Determine the [x, y] coordinate at the center of the cell enclosing the given text.  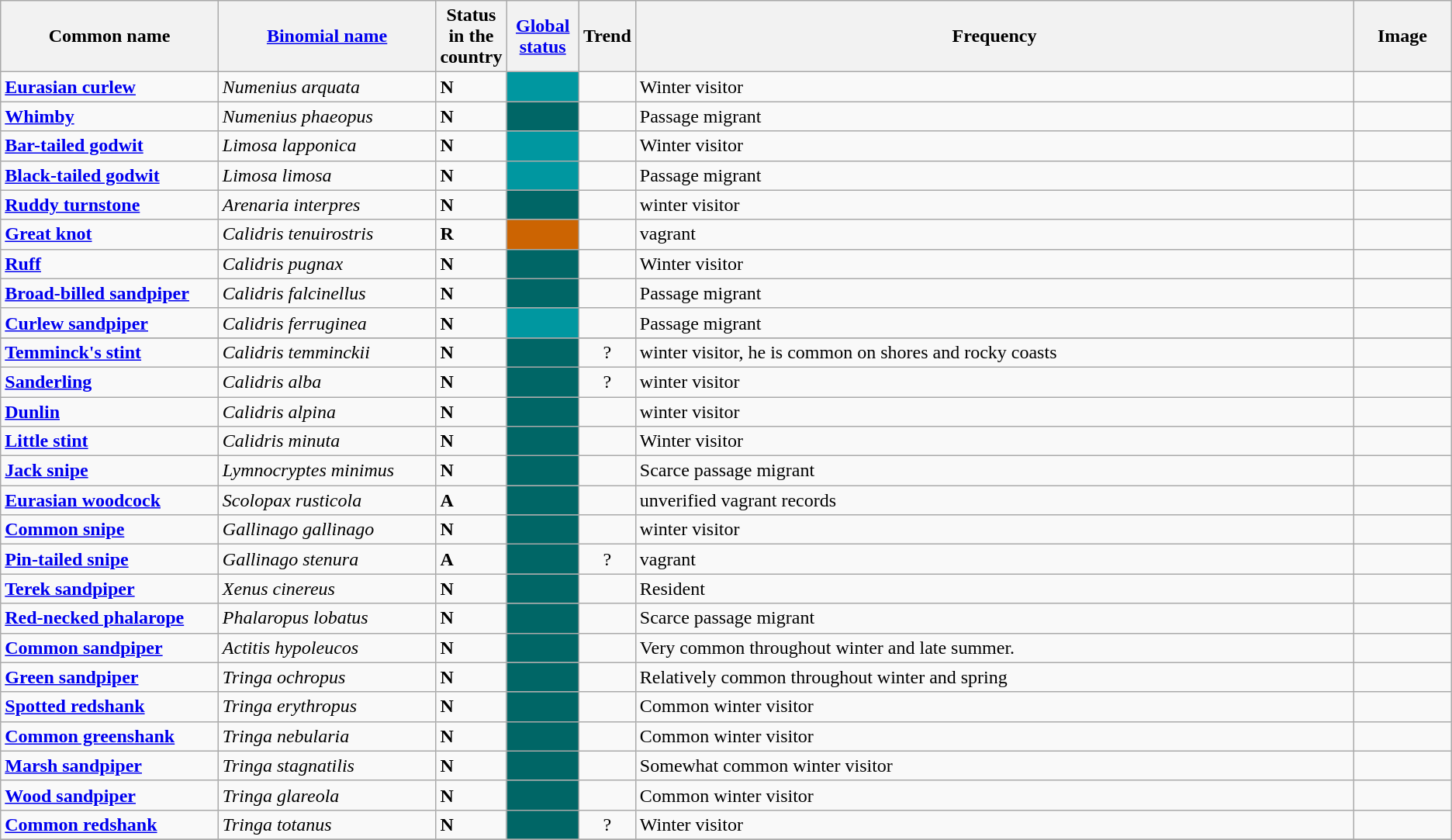
Common greenshank [110, 736]
Tringa ochropus [327, 677]
Eurasian woodcock [110, 500]
Whimby [110, 116]
Gallinago gallinago [327, 530]
Numenius arquata [327, 87]
Red-necked phalarope [110, 618]
Calidris alpina [327, 412]
Tringa totanus [327, 824]
Marsh sandpiper [110, 766]
Tringa erythropus [327, 707]
Relatively common throughout winter and spring [994, 677]
Scolopax rusticola [327, 500]
Black-tailed godwit [110, 175]
Ruff [110, 264]
Tringa glareola [327, 795]
Temminck's stint [110, 352]
Calidris minuta [327, 441]
Arenaria interpres [327, 205]
Spotted redshank [110, 707]
Dunlin [110, 412]
Calidris pugnax [327, 264]
Status in the country [472, 36]
Broad-billed sandpiper [110, 293]
Green sandpiper [110, 677]
Calidris alba [327, 382]
winter visitor, he is common on shores and rocky coasts [994, 352]
Tringa nebularia [327, 736]
Calidris temminckii [327, 352]
Calidris tenuirostris [327, 234]
Common snipe [110, 530]
Great knot [110, 234]
Binomial name [327, 36]
Actitis hypoleucos [327, 648]
Gallinago stenura [327, 559]
R [472, 234]
Eurasian curlew [110, 87]
Bar-tailed godwit [110, 146]
Frequency [994, 36]
Terek sandpiper [110, 589]
Sanderling [110, 382]
Common name [110, 36]
Very common throughout winter and late summer. [994, 648]
Common sandpiper [110, 648]
Ruddy turnstone [110, 205]
Numenius phaeopus [327, 116]
Global status [543, 36]
Limosa limosa [327, 175]
Common redshank [110, 824]
Somewhat common winter visitor [994, 766]
Little stint [110, 441]
Wood sandpiper [110, 795]
Trend [607, 36]
Calidris falcinellus [327, 293]
Lymnocryptes minimus [327, 471]
Xenus cinereus [327, 589]
Tringa stagnatilis [327, 766]
Resident [994, 589]
Pin-tailed snipe [110, 559]
unverified vagrant records [994, 500]
Image [1402, 36]
Phalaropus lobatus [327, 618]
Curlew sandpiper [110, 323]
Calidris ferruginea [327, 323]
Limosa lapponica [327, 146]
Jack snipe [110, 471]
